From the cell containing the given text, extract its center point as (X, Y) coordinate. 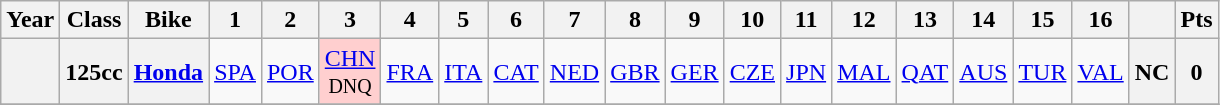
ITA (464, 72)
TUR (1042, 72)
Bike (168, 20)
VAL (1100, 72)
16 (1100, 20)
8 (635, 20)
6 (516, 20)
15 (1042, 20)
Pts (1196, 20)
9 (694, 20)
13 (925, 20)
FRA (410, 72)
NC (1152, 72)
10 (752, 20)
CZE (752, 72)
NED (574, 72)
SPA (236, 72)
POR (290, 72)
7 (574, 20)
2 (290, 20)
125cc (94, 72)
GBR (635, 72)
11 (806, 20)
1 (236, 20)
5 (464, 20)
12 (864, 20)
CAT (516, 72)
0 (1196, 72)
14 (984, 20)
Year (30, 20)
QAT (925, 72)
Class (94, 20)
3 (350, 20)
JPN (806, 72)
4 (410, 20)
AUS (984, 72)
CHNDNQ (350, 72)
GER (694, 72)
MAL (864, 72)
Honda (168, 72)
